Output the (X, Y) coordinate of the center of the cell containing the given text.  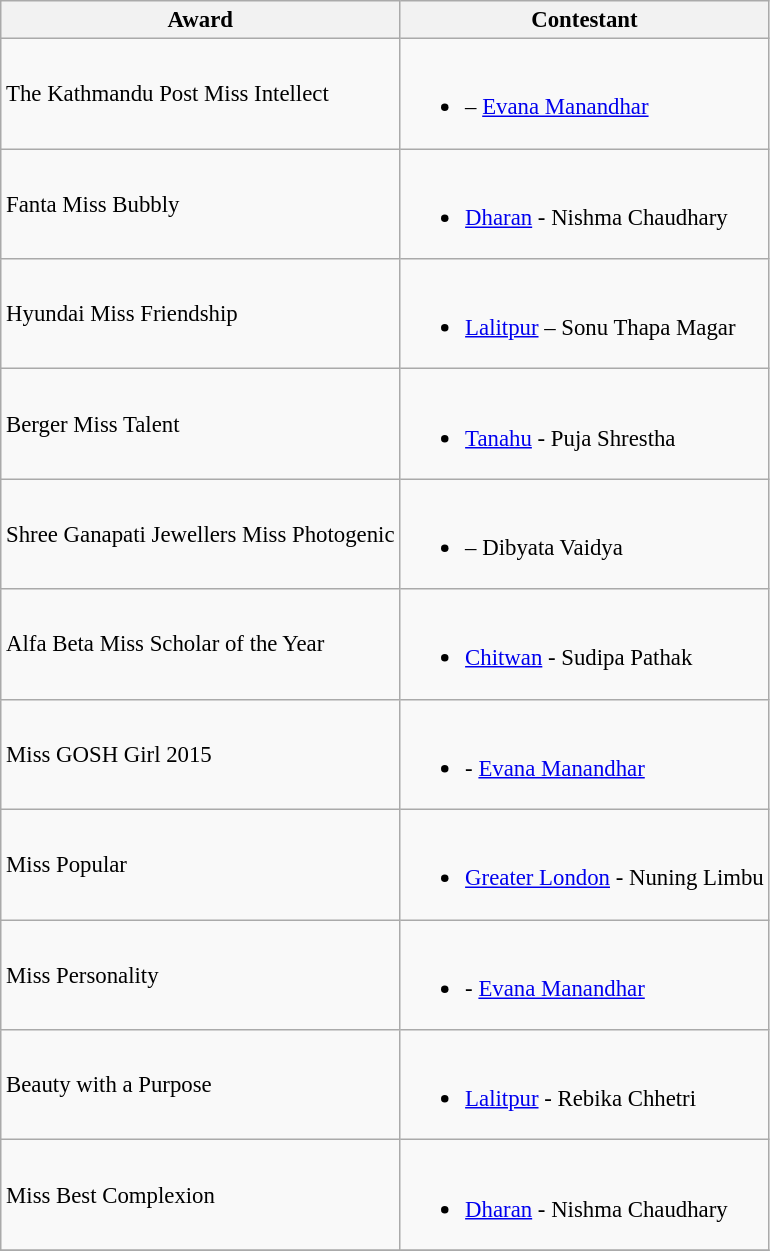
Greater London - Nuning Limbu (584, 865)
Hyundai Miss Friendship (200, 314)
Berger Miss Talent (200, 424)
Shree Ganapati Jewellers Miss Photogenic (200, 534)
The Kathmandu Post Miss Intellect (200, 94)
Miss Personality (200, 975)
Beauty with a Purpose (200, 1085)
Miss Best Complexion (200, 1195)
Alfa Beta Miss Scholar of the Year (200, 644)
Miss GOSH Girl 2015 (200, 754)
Lalitpur - Rebika Chhetri (584, 1085)
Award (200, 20)
Miss Popular (200, 865)
Chitwan - Sudipa Pathak (584, 644)
Tanahu - Puja Shrestha (584, 424)
– Evana Manandhar (584, 94)
Contestant (584, 20)
Fanta Miss Bubbly (200, 204)
Lalitpur – Sonu Thapa Magar (584, 314)
– Dibyata Vaidya (584, 534)
